Extract the [X, Y] coordinate from the center of the cell holding the provided text.  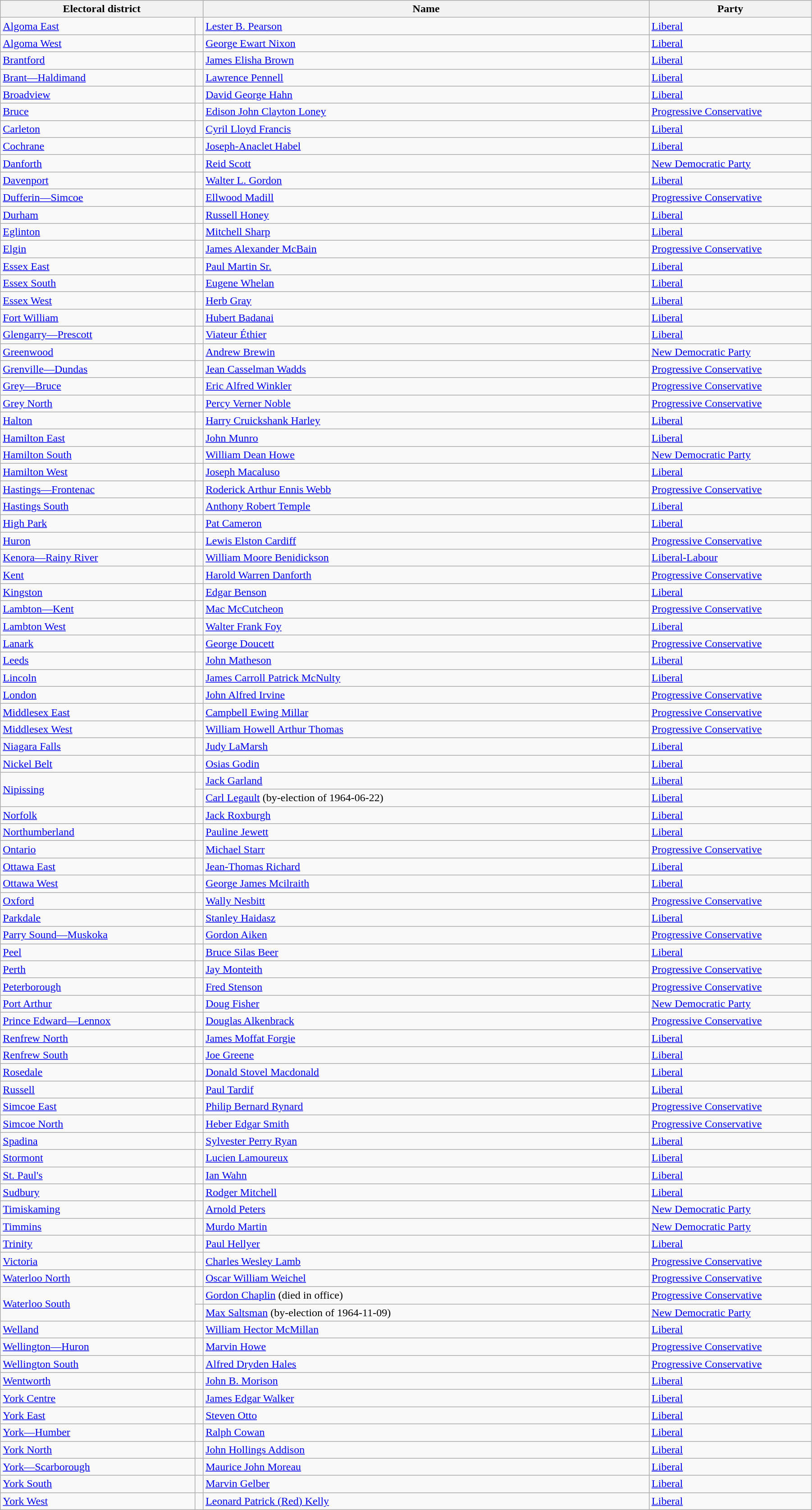
Hamilton East [98, 438]
Renfrew South [98, 1055]
York—Humber [98, 1432]
Murdo Martin [426, 1227]
Russell Honey [426, 215]
Rodger Mitchell [426, 1192]
Timiskaming [98, 1209]
Lucien Lamoureux [426, 1158]
Eglinton [98, 232]
James Elisha Brown [426, 60]
Steven Otto [426, 1415]
Parry Sound—Muskoka [98, 935]
Hubert Badanai [426, 318]
Ottawa West [98, 884]
Kingston [98, 592]
Paul Tardif [426, 1090]
Lanark [98, 643]
Hastings South [98, 506]
Kent [98, 575]
Timmins [98, 1227]
Douglas Alkenbrack [426, 1021]
Welland [98, 1330]
Joe Greene [426, 1055]
Sylvester Perry Ryan [426, 1141]
London [98, 695]
Lincoln [98, 678]
Philip Bernard Rynard [426, 1107]
Reid Scott [426, 163]
Grey—Bruce [98, 386]
George James Mcilraith [426, 884]
Peel [98, 952]
James Moffat Forgie [426, 1038]
George Doucett [426, 643]
Wally Nesbitt [426, 901]
Jay Monteith [426, 969]
Essex South [98, 283]
Glengarry—Prescott [98, 335]
Halton [98, 420]
Brantford [98, 60]
Broadview [98, 95]
John Matheson [426, 661]
Arnold Peters [426, 1209]
Jack Garland [426, 781]
Davenport [98, 180]
York South [98, 1484]
Alfred Dryden Hales [426, 1364]
David George Hahn [426, 95]
Mac McCutcheon [426, 609]
Elgin [98, 249]
Harold Warren Danforth [426, 575]
John Alfred Irvine [426, 695]
John Hollings Addison [426, 1450]
York Centre [98, 1398]
Viateur Éthier [426, 335]
Russell [98, 1090]
Lawrence Pennell [426, 78]
Party [730, 9]
York East [98, 1415]
Wentworth [98, 1381]
Liberal-Labour [730, 558]
Andrew Brewin [426, 352]
Joseph Macaluso [426, 472]
Algoma West [98, 43]
Eugene Whelan [426, 283]
Carleton [98, 129]
Walter Frank Foy [426, 626]
Spadina [98, 1141]
High Park [98, 524]
Niagara Falls [98, 746]
James Carroll Patrick McNulty [426, 678]
York West [98, 1501]
Lewis Elston Cardiff [426, 541]
Algoma East [98, 26]
Walter L. Gordon [426, 180]
York North [98, 1450]
Grenville—Dundas [98, 369]
Oscar William Weichel [426, 1278]
Carl Legault (by-election of 1964-06-22) [426, 798]
Doug Fisher [426, 1004]
Wellington South [98, 1364]
Bruce [98, 112]
Port Arthur [98, 1004]
Roderick Arthur Ennis Webb [426, 489]
Maurice John Moreau [426, 1467]
Fred Stenson [426, 986]
Harry Cruickshank Harley [426, 420]
Osias Godin [426, 764]
Cyril Lloyd Francis [426, 129]
Leonard Patrick (Red) Kelly [426, 1501]
Durham [98, 215]
Jean-Thomas Richard [426, 867]
Simcoe North [98, 1124]
Lester B. Pearson [426, 26]
Lambton West [98, 626]
Herb Gray [426, 301]
Grey North [98, 403]
Hamilton West [98, 472]
Oxford [98, 901]
Marvin Howe [426, 1347]
Trinity [98, 1244]
John B. Morison [426, 1381]
Gordon Aiken [426, 935]
Essex East [98, 266]
Sudbury [98, 1192]
Cochrane [98, 146]
Edgar Benson [426, 592]
Norfolk [98, 815]
Greenwood [98, 352]
Nickel Belt [98, 764]
James Alexander McBain [426, 249]
Jean Casselman Wadds [426, 369]
Anthony Robert Temple [426, 506]
Hastings—Frontenac [98, 489]
Percy Verner Noble [426, 403]
Perth [98, 969]
Kenora—Rainy River [98, 558]
Ellwood Madill [426, 197]
Michael Starr [426, 849]
John Munro [426, 438]
Waterloo South [98, 1304]
Danforth [98, 163]
Wellington—Huron [98, 1347]
Ottawa East [98, 867]
Stanley Haidasz [426, 918]
Electoral district [102, 9]
Waterloo North [98, 1278]
Joseph-Anaclet Habel [426, 146]
Huron [98, 541]
St. Paul's [98, 1175]
Bruce Silas Beer [426, 952]
Peterborough [98, 986]
Name [426, 9]
Dufferin—Simcoe [98, 197]
William Howell Arthur Thomas [426, 729]
Middlesex East [98, 712]
Paul Martin Sr. [426, 266]
Fort William [98, 318]
Essex West [98, 301]
Jack Roxburgh [426, 815]
Prince Edward—Lennox [98, 1021]
Victoria [98, 1261]
Simcoe East [98, 1107]
Middlesex West [98, 729]
Edison John Clayton Loney [426, 112]
Donald Stovel Macdonald [426, 1072]
Pat Cameron [426, 524]
Heber Edgar Smith [426, 1124]
Paul Hellyer [426, 1244]
Campbell Ewing Millar [426, 712]
Northumberland [98, 832]
William Dean Howe [426, 455]
York—Scarborough [98, 1467]
Nipissing [98, 789]
Lambton—Kent [98, 609]
Judy LaMarsh [426, 746]
Ian Wahn [426, 1175]
George Ewart Nixon [426, 43]
Gordon Chaplin (died in office) [426, 1295]
Ralph Cowan [426, 1432]
Hamilton South [98, 455]
Stormont [98, 1158]
Charles Wesley Lamb [426, 1261]
James Edgar Walker [426, 1398]
Leeds [98, 661]
Pauline Jewett [426, 832]
Eric Alfred Winkler [426, 386]
William Hector McMillan [426, 1330]
William Moore Benidickson [426, 558]
Brant—Haldimand [98, 78]
Parkdale [98, 918]
Max Saltsman (by-election of 1964-11-09) [426, 1313]
Rosedale [98, 1072]
Renfrew North [98, 1038]
Ontario [98, 849]
Marvin Gelber [426, 1484]
Mitchell Sharp [426, 232]
